Extract the [x, y] coordinate from the center of the cell holding the provided text.  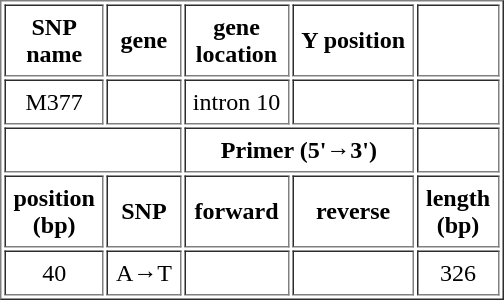
intron 10 [236, 102]
SNPname [54, 40]
40 [54, 272]
326 [458, 272]
M377 [54, 102]
Y position [353, 40]
gene [144, 40]
SNP [144, 212]
forward [236, 212]
genelocation [236, 40]
A→T [144, 272]
reverse [353, 212]
Primer (5'→3') [299, 150]
position(bp) [54, 212]
length(bp) [458, 212]
